Return (x, y) of the center of cell containing provided text 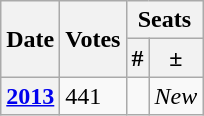
Seats (164, 20)
Date (30, 39)
Votes (93, 39)
# (138, 58)
441 (93, 96)
2013 (30, 96)
New (176, 96)
± (176, 58)
